Determine the [X, Y] coordinate at the center of the cell enclosing the given text.  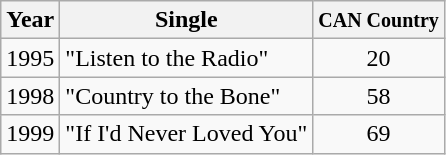
1998 [30, 96]
"Country to the Bone" [186, 96]
1999 [30, 134]
"If I'd Never Loved You" [186, 134]
"Listen to the Radio" [186, 58]
CAN Country [379, 20]
58 [379, 96]
Year [30, 20]
1995 [30, 58]
Single [186, 20]
69 [379, 134]
20 [379, 58]
